Capture the cell that displays the provided text and extract its (x, y) central coordinate. 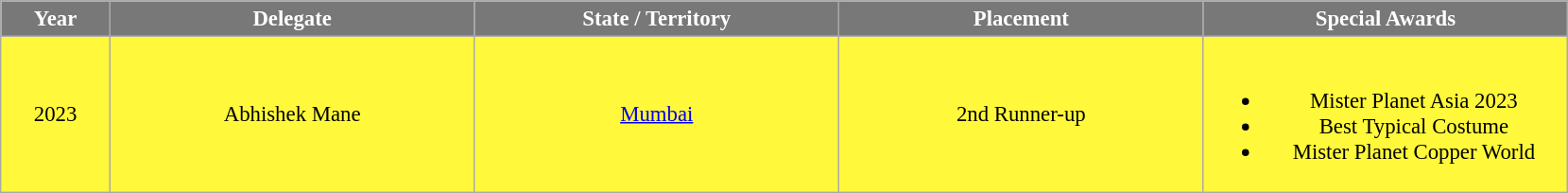
Placement (1022, 19)
2nd Runner-up (1022, 114)
Mister Planet Asia 2023Best Typical CostumeMister Planet Copper World (1386, 114)
Abhishek Mane (292, 114)
2023 (56, 114)
State / Territory (657, 19)
Mumbai (657, 114)
Year (56, 19)
Delegate (292, 19)
Special Awards (1386, 19)
